For the text-containing cell, return its midpoint in (X, Y) coordinate format. 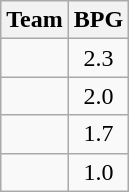
2.0 (98, 96)
1.0 (98, 172)
BPG (98, 20)
1.7 (98, 134)
2.3 (98, 58)
Team (35, 20)
